For the text-containing cell, return its midpoint in [x, y] coordinate format. 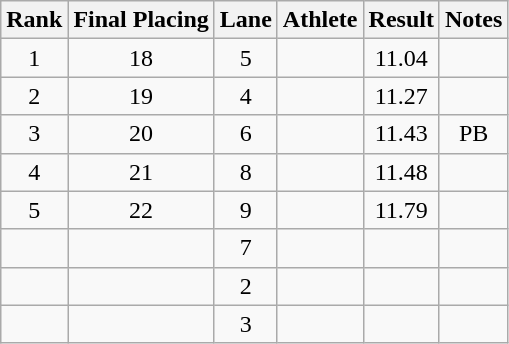
Notes [473, 20]
11.27 [401, 96]
Result [401, 20]
9 [246, 210]
11.79 [401, 210]
1 [34, 58]
Athlete [320, 20]
11.48 [401, 172]
Rank [34, 20]
21 [141, 172]
7 [246, 248]
22 [141, 210]
11.04 [401, 58]
18 [141, 58]
Final Placing [141, 20]
Lane [246, 20]
8 [246, 172]
PB [473, 134]
11.43 [401, 134]
19 [141, 96]
20 [141, 134]
6 [246, 134]
